Identify which cell holds the provided text, then report its (x, y) central coordinate. 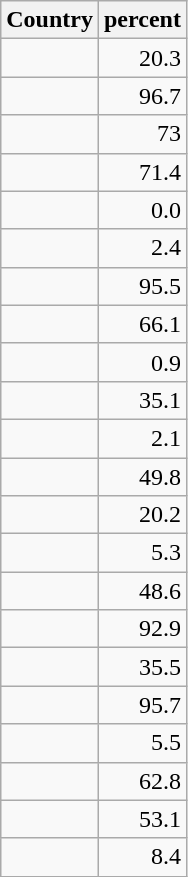
Country (50, 20)
95.5 (142, 286)
62.8 (142, 781)
5.3 (142, 553)
92.9 (142, 629)
71.4 (142, 172)
49.8 (142, 477)
percent (142, 20)
48.6 (142, 591)
5.5 (142, 743)
20.2 (142, 515)
73 (142, 134)
53.1 (142, 819)
0.9 (142, 362)
20.3 (142, 58)
66.1 (142, 324)
8.4 (142, 857)
35.1 (142, 400)
95.7 (142, 705)
96.7 (142, 96)
2.1 (142, 438)
35.5 (142, 667)
2.4 (142, 248)
0.0 (142, 210)
